Search for the cell housing the specified text and yield its [x, y] center coordinate. 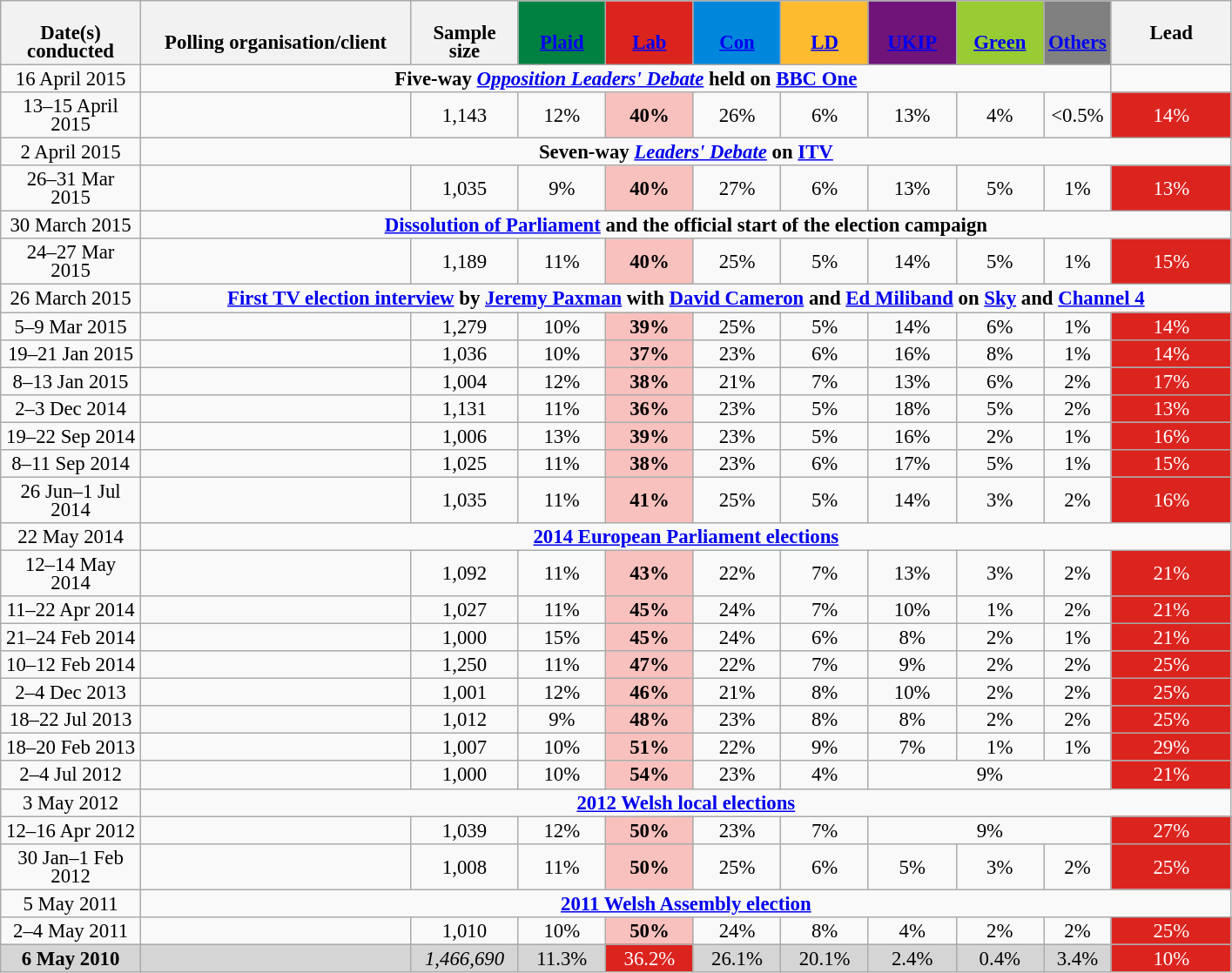
46% [650, 693]
37% [650, 353]
10–12 Feb 2014 [71, 665]
19–22 Sep 2014 [71, 436]
16 April 2015 [71, 79]
Five-way Opposition Leaders' Debate held on BBC One [625, 79]
2 April 2015 [71, 152]
11.3% [562, 958]
2014 European Parliament elections [686, 537]
6 May 2010 [71, 958]
2012 Welsh local elections [686, 802]
1,012 [465, 720]
18% [912, 408]
47% [650, 665]
21–24 Feb 2014 [71, 638]
Sample size [465, 33]
1,466,690 [465, 958]
Polling organisation/client [275, 33]
Others [1078, 33]
26–31 Mar 2015 [71, 188]
18–22 Jul 2013 [71, 720]
43% [650, 573]
1,250 [465, 665]
0.4% [1000, 958]
Con [737, 33]
LD [825, 33]
12–16 Apr 2012 [71, 830]
First TV election interview by Jeremy Paxman with David Cameron and Ed Miliband on Sky and Channel 4 [686, 299]
51% [650, 748]
1,007 [465, 748]
36% [650, 408]
1,006 [465, 436]
1,001 [465, 693]
1,010 [465, 931]
18–20 Feb 2013 [71, 748]
48% [650, 720]
1,036 [465, 353]
2–4 May 2011 [71, 931]
Lab [650, 33]
19–21 Jan 2015 [71, 353]
1,004 [465, 381]
12–14 May 2014 [71, 573]
8–11 Sep 2014 [71, 464]
Date(s) conducted [71, 33]
54% [650, 775]
26 March 2015 [71, 299]
29% [1171, 748]
24–27 Mar 2015 [71, 261]
Lead [1171, 33]
3 May 2012 [71, 802]
Green [1000, 33]
41% [650, 500]
1,092 [465, 573]
22 May 2014 [71, 537]
26 Jun–1 Jul 2014 [71, 500]
1,189 [465, 261]
1,131 [465, 408]
20.1% [825, 958]
1,039 [465, 830]
11–22 Apr 2014 [71, 610]
1,008 [465, 867]
Dissolution of Parliament and the official start of the election campaign [686, 225]
2.4% [912, 958]
8–13 Jan 2015 [71, 381]
26% [737, 115]
1,279 [465, 326]
3.4% [1078, 958]
Plaid [562, 33]
36.2% [650, 958]
1,143 [465, 115]
5–9 Mar 2015 [71, 326]
UKIP [912, 33]
2–3 Dec 2014 [71, 408]
2–4 Jul 2012 [71, 775]
13–15 April 2015 [71, 115]
2–4 Dec 2013 [71, 693]
30 Jan–1 Feb 2012 [71, 867]
5 May 2011 [71, 903]
2011 Welsh Assembly election [686, 903]
30 March 2015 [71, 225]
26.1% [737, 958]
1,027 [465, 610]
1,025 [465, 464]
<0.5% [1078, 115]
Seven-way Leaders' Debate on ITV [686, 152]
